Detect which cell encompasses the target text, then output its (x, y) center coordinate. 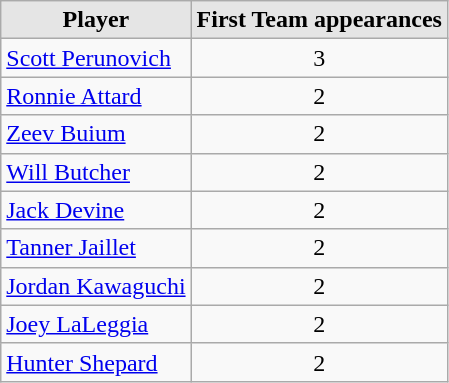
Tanner Jaillet (96, 248)
3 (319, 58)
Joey LaLeggia (96, 324)
Zeev Buium (96, 134)
Scott Perunovich (96, 58)
First Team appearances (319, 20)
Will Butcher (96, 172)
Jack Devine (96, 210)
Player (96, 20)
Hunter Shepard (96, 362)
Ronnie Attard (96, 96)
Jordan Kawaguchi (96, 286)
